Extract the (X, Y) coordinate from the center of the cell holding the provided text.  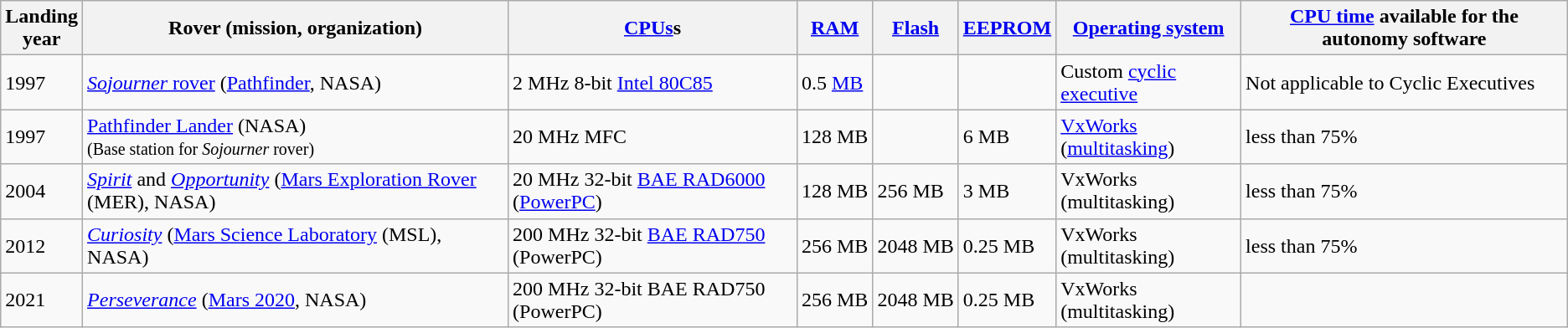
6 MB (1007, 137)
Operating system (1149, 28)
2 MHz 8-bit Intel 80C85 (653, 82)
2021 (42, 300)
Flash (916, 28)
Perseverance (Mars 2020, NASA) (296, 300)
3 MB (1007, 191)
20 MHz 32-bit BAE RAD6000 (PowerPC) (653, 191)
20 MHz MFC (653, 137)
0.5 MB (834, 82)
Spirit and Opportunity (Mars Exploration Rover (MER), NASA) (296, 191)
Rover (mission, organization) (296, 28)
Pathfinder Lander (NASA) (Base station for Sojourner rover) (296, 137)
EEPROM (1007, 28)
RAM (834, 28)
Not applicable to Cyclic Executives (1405, 82)
Custom cyclic executive (1149, 82)
Landingyear (42, 28)
2012 (42, 246)
2004 (42, 191)
CPU time available for the autonomy software (1405, 28)
Sojourner rover (Pathfinder, NASA) (296, 82)
CPUss (653, 28)
Curiosity (Mars Science Laboratory (MSL), NASA) (296, 246)
